Detect which cell encompasses the target text, then output its (X, Y) center coordinate. 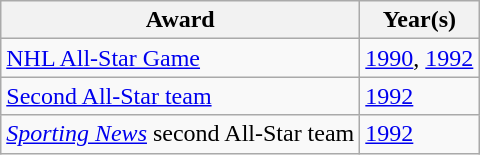
Award (180, 20)
NHL All-Star Game (180, 58)
Year(s) (420, 20)
1990, 1992 (420, 58)
Sporting News second All-Star team (180, 134)
Second All-Star team (180, 96)
